Locate the cell with the specified text and output its [x, y] center coordinate. 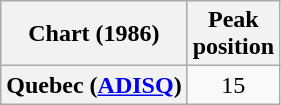
Peakposition [233, 34]
15 [233, 85]
Chart (1986) [94, 34]
Quebec (ADISQ) [94, 85]
